Locate the cell with the specified text and output its (X, Y) center coordinate. 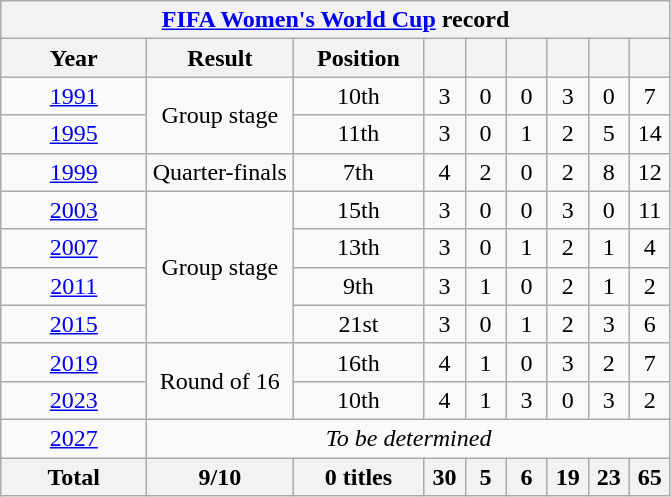
Result (220, 58)
1995 (74, 134)
1999 (74, 172)
11 (650, 210)
30 (444, 477)
0 titles (358, 477)
9/10 (220, 477)
11th (358, 134)
19 (568, 477)
16th (358, 362)
FIFA Women's World Cup record (336, 20)
Total (74, 477)
13th (358, 248)
2023 (74, 400)
Round of 16 (220, 381)
2015 (74, 324)
1991 (74, 96)
Year (74, 58)
65 (650, 477)
2007 (74, 248)
2027 (74, 438)
Position (358, 58)
7th (358, 172)
Quarter-finals (220, 172)
2003 (74, 210)
21st (358, 324)
23 (608, 477)
15th (358, 210)
9th (358, 286)
14 (650, 134)
12 (650, 172)
8 (608, 172)
2019 (74, 362)
2011 (74, 286)
To be determined (409, 438)
